Locate the cell with the specified text and output its [X, Y] center coordinate. 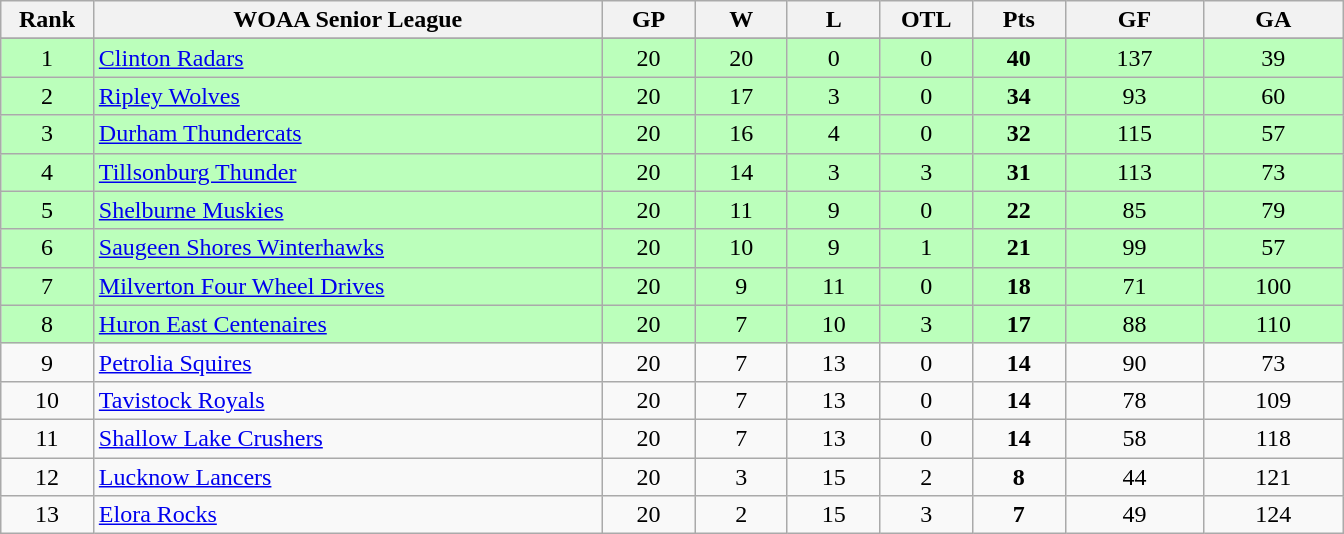
90 [1134, 362]
Pts [1020, 20]
Milverton Four Wheel Drives [348, 286]
100 [1274, 286]
Elora Rocks [348, 515]
32 [1020, 134]
137 [1134, 58]
49 [1134, 515]
85 [1134, 210]
21 [1020, 248]
18 [1020, 286]
16 [742, 134]
12 [48, 477]
Shallow Lake Crushers [348, 438]
110 [1274, 324]
99 [1134, 248]
OTL [926, 20]
GF [1134, 20]
121 [1274, 477]
Rank [48, 20]
WOAA Senior League [348, 20]
Petrolia Squires [348, 362]
78 [1134, 400]
79 [1274, 210]
31 [1020, 172]
93 [1134, 96]
58 [1134, 438]
34 [1020, 96]
113 [1134, 172]
Durham Thundercats [348, 134]
Clinton Radars [348, 58]
5 [48, 210]
Shelburne Muskies [348, 210]
Huron East Centenaires [348, 324]
109 [1274, 400]
39 [1274, 58]
60 [1274, 96]
L [834, 20]
Saugeen Shores Winterhawks [348, 248]
W [742, 20]
71 [1134, 286]
Tavistock Royals [348, 400]
88 [1134, 324]
44 [1134, 477]
GA [1274, 20]
22 [1020, 210]
115 [1134, 134]
40 [1020, 58]
Lucknow Lancers [348, 477]
118 [1274, 438]
Ripley Wolves [348, 96]
124 [1274, 515]
6 [48, 248]
Tillsonburg Thunder [348, 172]
GP [648, 20]
